Capture the cell that displays the provided text and extract its (X, Y) central coordinate. 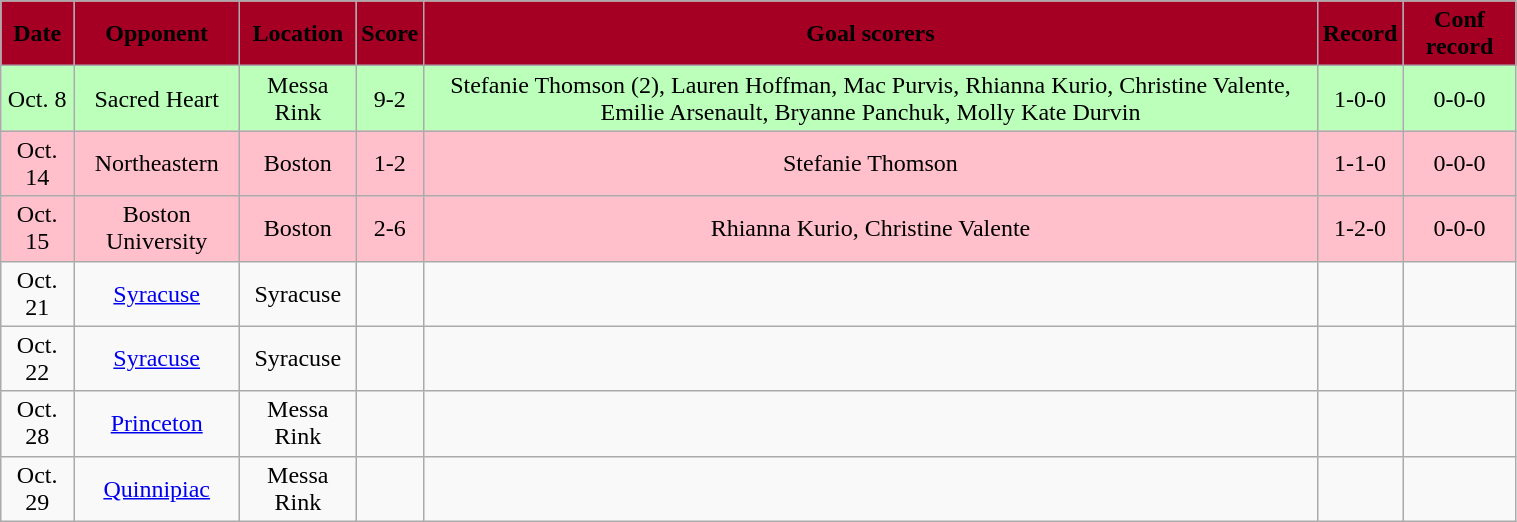
Oct. 14 (38, 164)
Oct. 28 (38, 424)
Boston University (157, 228)
Record (1360, 34)
Date (38, 34)
Sacred Heart (157, 98)
Conf record (1460, 34)
Quinnipiac (157, 488)
1-2 (390, 164)
1-2-0 (1360, 228)
2-6 (390, 228)
Northeastern (157, 164)
Oct. 8 (38, 98)
Opponent (157, 34)
Rhianna Kurio, Christine Valente (870, 228)
9-2 (390, 98)
Oct. 29 (38, 488)
1-1-0 (1360, 164)
1-0-0 (1360, 98)
Oct. 22 (38, 358)
Stefanie Thomson (2), Lauren Hoffman, Mac Purvis, Rhianna Kurio, Christine Valente, Emilie Arsenault, Bryanne Panchuk, Molly Kate Durvin (870, 98)
Oct. 21 (38, 294)
Princeton (157, 424)
Goal scorers (870, 34)
Location (298, 34)
Score (390, 34)
Oct. 15 (38, 228)
Stefanie Thomson (870, 164)
